Identify which cell holds the provided text, then report its (x, y) central coordinate. 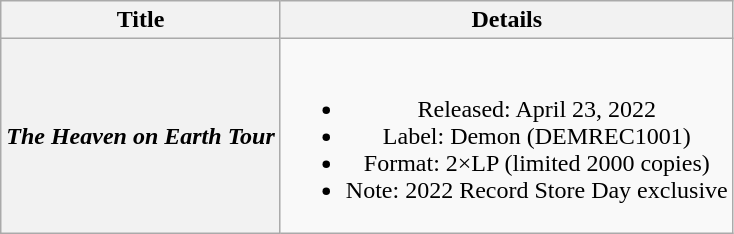
Details (506, 20)
Released: April 23, 2022Label: Demon (DEMREC1001)Format: 2×LP (limited 2000 copies)Note: 2022 Record Store Day exclusive (506, 136)
Title (141, 20)
The Heaven on Earth Tour (141, 136)
